Find where the given text appears and provide that cell's center as (x, y) coordinate. 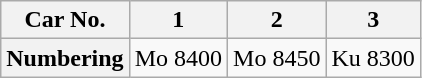
Mo 8450 (277, 58)
1 (178, 20)
3 (373, 20)
Car No. (65, 20)
Ku 8300 (373, 58)
2 (277, 20)
Mo 8400 (178, 58)
Numbering (65, 58)
